Detect which cell encompasses the target text, then output its [x, y] center coordinate. 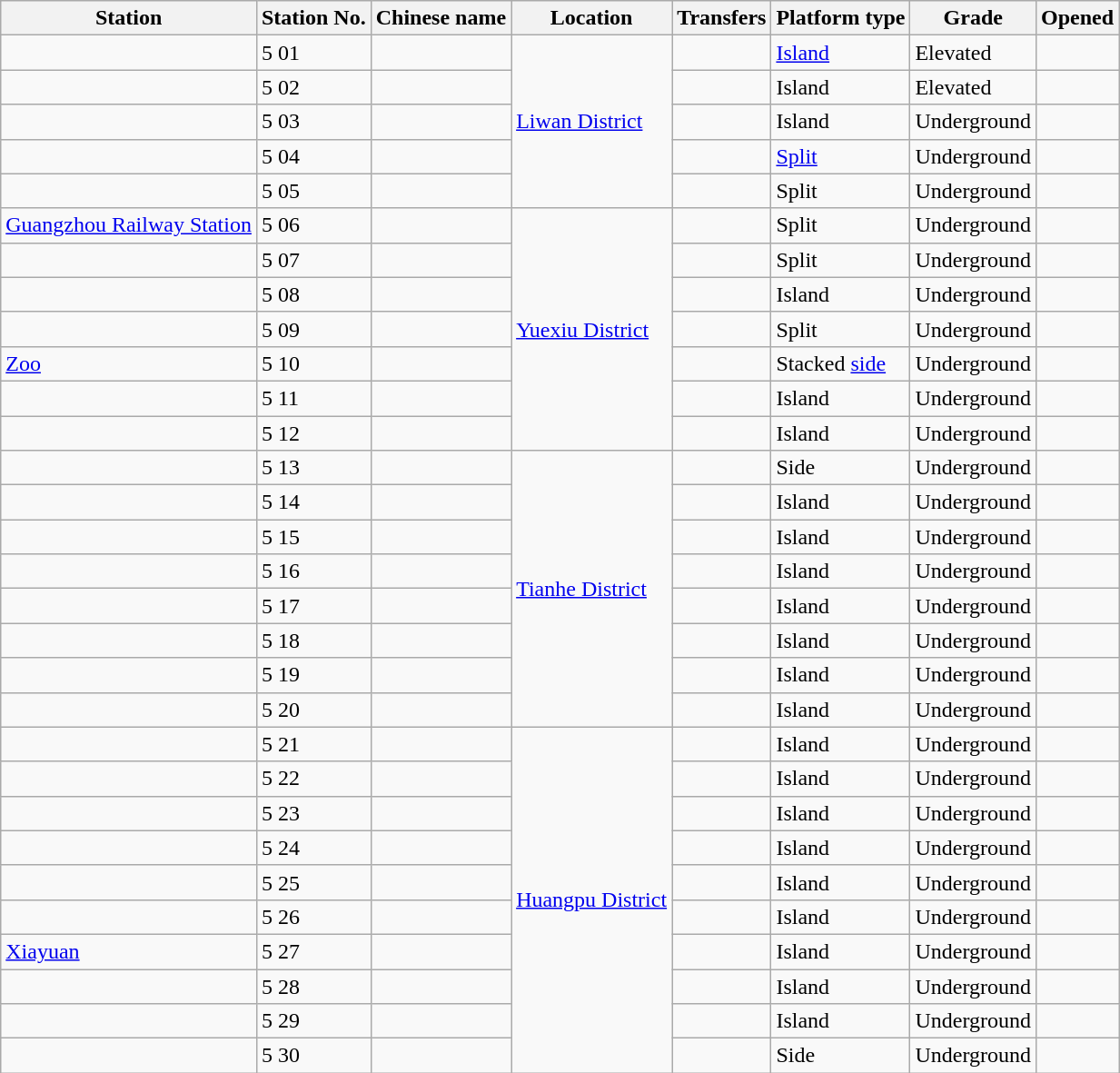
Stacked side [841, 363]
Opened [1077, 18]
Zoo [129, 363]
Location [592, 18]
Xiayuan [129, 951]
5 03 [313, 122]
5 20 [313, 710]
5 11 [313, 398]
5 01 [313, 53]
5 30 [313, 1056]
Yuexiu District [592, 329]
Huangpu District [592, 899]
5 19 [313, 675]
Liwan District [592, 122]
5 02 [313, 87]
5 28 [313, 986]
Tianhe District [592, 589]
5 15 [313, 537]
5 16 [313, 571]
5 09 [313, 329]
5 17 [313, 606]
5 12 [313, 433]
Grade [974, 18]
Transfers [721, 18]
5 27 [313, 951]
5 25 [313, 882]
5 10 [313, 363]
Chinese name [441, 18]
5 21 [313, 744]
Guangzhou Railway Station [129, 225]
5 26 [313, 917]
5 18 [313, 641]
5 07 [313, 260]
5 23 [313, 813]
5 04 [313, 156]
5 08 [313, 294]
Station No. [313, 18]
5 05 [313, 191]
Station [129, 18]
5 14 [313, 502]
Platform type [841, 18]
5 06 [313, 225]
5 13 [313, 468]
5 22 [313, 779]
5 24 [313, 848]
5 29 [313, 1021]
